Find where the given text appears and provide that cell's center as (x, y) coordinate. 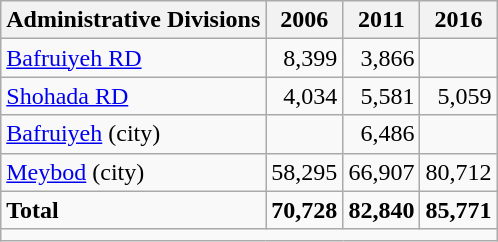
4,034 (304, 96)
2011 (382, 20)
Total (134, 210)
Bafruiyeh (city) (134, 134)
Shohada RD (134, 96)
58,295 (304, 172)
66,907 (382, 172)
2016 (458, 20)
Administrative Divisions (134, 20)
5,581 (382, 96)
3,866 (382, 58)
6,486 (382, 134)
Bafruiyeh RD (134, 58)
8,399 (304, 58)
Meybod (city) (134, 172)
5,059 (458, 96)
85,771 (458, 210)
2006 (304, 20)
82,840 (382, 210)
80,712 (458, 172)
70,728 (304, 210)
